Pinpoint the cell where the given text exists, returning its (x, y) midpoint coordinate. 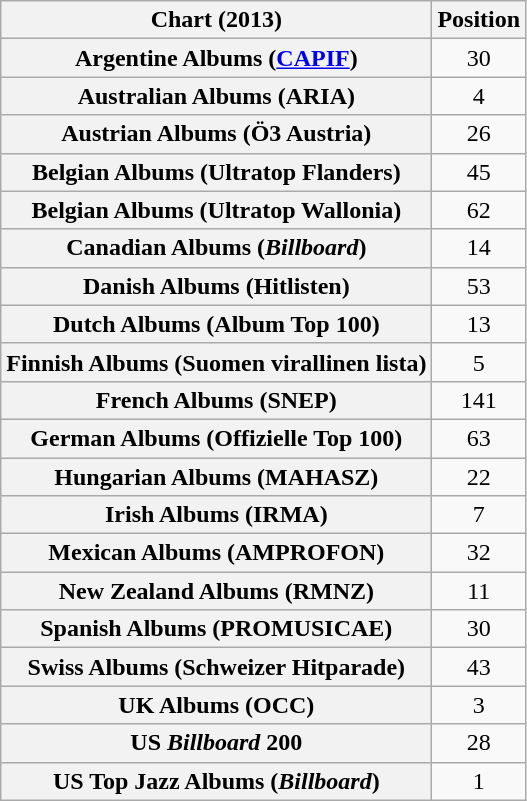
63 (479, 438)
US Top Jazz Albums (Billboard) (216, 781)
13 (479, 324)
62 (479, 210)
Australian Albums (ARIA) (216, 96)
5 (479, 362)
32 (479, 553)
Position (479, 20)
Belgian Albums (Ultratop Wallonia) (216, 210)
7 (479, 515)
45 (479, 172)
German Albums (Offizielle Top 100) (216, 438)
4 (479, 96)
UK Albums (OCC) (216, 705)
Hungarian Albums (MAHASZ) (216, 477)
28 (479, 743)
11 (479, 591)
22 (479, 477)
Irish Albums (IRMA) (216, 515)
Austrian Albums (Ö3 Austria) (216, 134)
Danish Albums (Hitlisten) (216, 286)
Dutch Albums (Album Top 100) (216, 324)
French Albums (SNEP) (216, 400)
Swiss Albums (Schweizer Hitparade) (216, 667)
53 (479, 286)
26 (479, 134)
Mexican Albums (AMPROFON) (216, 553)
New Zealand Albums (RMNZ) (216, 591)
Canadian Albums (Billboard) (216, 248)
14 (479, 248)
Spanish Albums (PROMUSICAE) (216, 629)
43 (479, 667)
Argentine Albums (CAPIF) (216, 58)
3 (479, 705)
Finnish Albums (Suomen virallinen lista) (216, 362)
Belgian Albums (Ultratop Flanders) (216, 172)
Chart (2013) (216, 20)
US Billboard 200 (216, 743)
1 (479, 781)
141 (479, 400)
